Identify which cell holds the provided text, then report its (x, y) central coordinate. 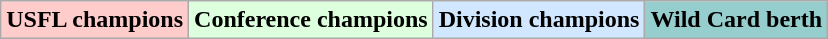
USFL champions (95, 20)
Wild Card berth (736, 20)
Division champions (539, 20)
Conference champions (312, 20)
